Provide the [x, y] coordinate of the cell's center where the given text is located.  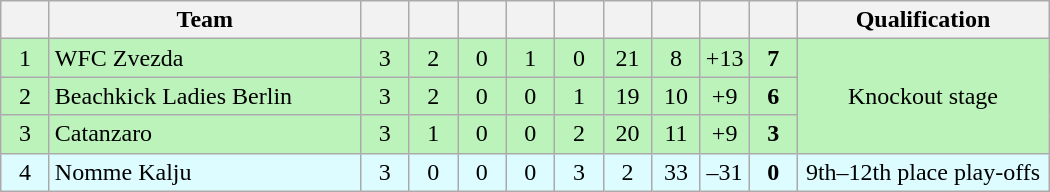
8 [676, 58]
Knockout stage [922, 96]
+13 [724, 58]
–31 [724, 172]
20 [628, 134]
Catanzaro [204, 134]
11 [676, 134]
Qualification [922, 20]
10 [676, 96]
9th–12th place play-offs [922, 172]
19 [628, 96]
21 [628, 58]
6 [774, 96]
WFC Zvezda [204, 58]
Team [204, 20]
33 [676, 172]
Nomme Kalju [204, 172]
7 [774, 58]
4 [26, 172]
Beachkick Ladies Berlin [204, 96]
